Locate the cell with the specified text and output its [x, y] center coordinate. 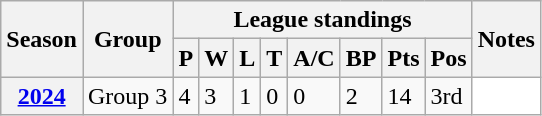
Group [127, 39]
3rd [448, 96]
Season [42, 39]
L [248, 58]
League standings [322, 20]
2 [361, 96]
Group 3 [127, 96]
Pos [448, 58]
T [274, 58]
4 [186, 96]
Pts [404, 58]
3 [216, 96]
1 [248, 96]
14 [404, 96]
2024 [42, 96]
A/C [314, 58]
P [186, 58]
Notes [506, 39]
BP [361, 58]
W [216, 58]
